Locate the cell with the specified text and output its (X, Y) center coordinate. 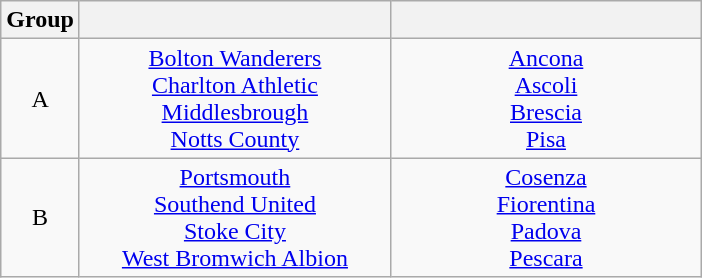
Bolton WanderersCharlton AthleticMiddlesbroughNotts County (234, 98)
CosenzaFiorentinaPadovaPescara (546, 218)
A (40, 98)
PortsmouthSouthend UnitedStoke CityWest Bromwich Albion (234, 218)
Group (40, 20)
B (40, 218)
AnconaAscoliBresciaPisa (546, 98)
